Capture the cell that displays the provided text and extract its (X, Y) central coordinate. 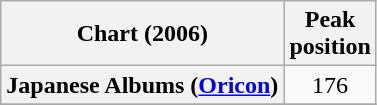
176 (330, 85)
Chart (2006) (142, 34)
Peak position (330, 34)
Japanese Albums (Oricon) (142, 85)
